For the text-containing cell, return its midpoint in (X, Y) coordinate format. 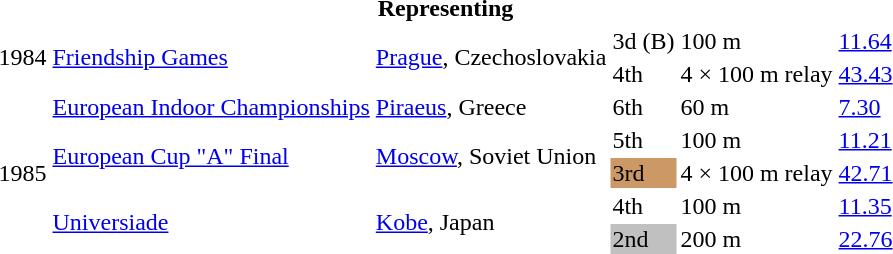
Prague, Czechoslovakia (491, 58)
60 m (756, 107)
2nd (644, 239)
Moscow, Soviet Union (491, 156)
European Cup "A" Final (211, 156)
Universiade (211, 222)
European Indoor Championships (211, 107)
Piraeus, Greece (491, 107)
Kobe, Japan (491, 222)
3rd (644, 173)
Friendship Games (211, 58)
5th (644, 140)
200 m (756, 239)
6th (644, 107)
3d (B) (644, 41)
